Extract the (X, Y) coordinate from the center of the cell holding the provided text.  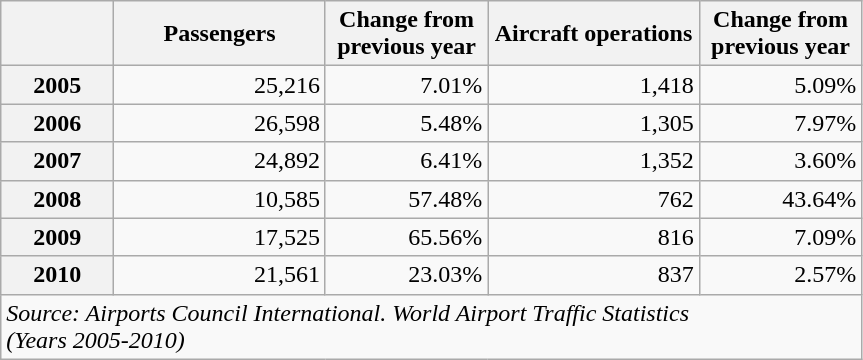
5.48% (406, 123)
24,892 (220, 161)
1,418 (594, 85)
Source: Airports Council International. World Airport Traffic Statistics(Years 2005-2010) (432, 326)
816 (594, 237)
2005 (58, 85)
6.41% (406, 161)
26,598 (220, 123)
17,525 (220, 237)
2010 (58, 275)
7.01% (406, 85)
7.09% (780, 237)
23.03% (406, 275)
2008 (58, 199)
2006 (58, 123)
25,216 (220, 85)
2007 (58, 161)
43.64% (780, 199)
762 (594, 199)
65.56% (406, 237)
2.57% (780, 275)
57.48% (406, 199)
837 (594, 275)
2009 (58, 237)
5.09% (780, 85)
1,352 (594, 161)
Aircraft operations (594, 34)
1,305 (594, 123)
10,585 (220, 199)
Passengers (220, 34)
7.97% (780, 123)
3.60% (780, 161)
21,561 (220, 275)
